Find where the given text appears and provide that cell's center as [X, Y] coordinate. 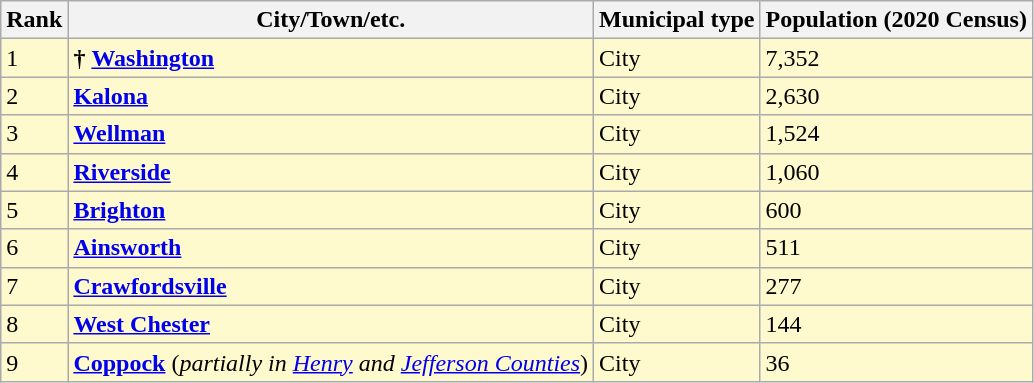
1,524 [896, 134]
Wellman [331, 134]
2,630 [896, 96]
City/Town/etc. [331, 20]
Kalona [331, 96]
† Washington [331, 58]
5 [34, 210]
3 [34, 134]
7 [34, 286]
Rank [34, 20]
6 [34, 248]
600 [896, 210]
Ainsworth [331, 248]
36 [896, 362]
7,352 [896, 58]
Population (2020 Census) [896, 20]
511 [896, 248]
1,060 [896, 172]
Coppock (partially in Henry and Jefferson Counties) [331, 362]
4 [34, 172]
Crawfordsville [331, 286]
Municipal type [677, 20]
144 [896, 324]
9 [34, 362]
8 [34, 324]
Riverside [331, 172]
Brighton [331, 210]
1 [34, 58]
West Chester [331, 324]
2 [34, 96]
277 [896, 286]
